Scan for the cell matching the given text and deliver its (X, Y) coordinate at center. 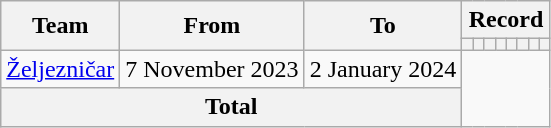
Total (232, 107)
7 November 2023 (212, 69)
To (383, 26)
From (212, 26)
Team (60, 26)
Record (506, 20)
Željezničar (60, 69)
2 January 2024 (383, 69)
